Detect which cell encompasses the target text, then output its [x, y] center coordinate. 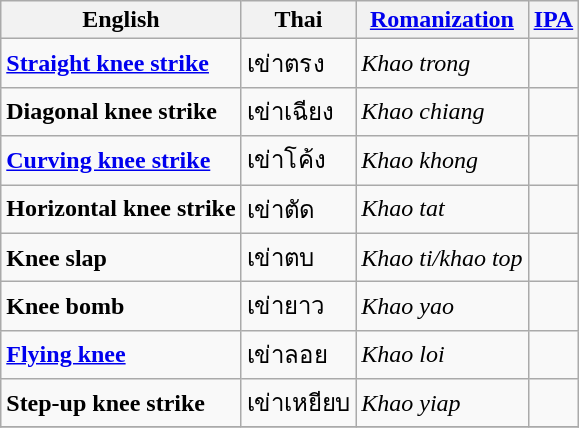
เข่าตบ [298, 258]
Diagonal knee strike [121, 112]
เข่าเฉียง [298, 112]
Knee slap [121, 258]
Horizontal knee strike [121, 208]
Khao yao [442, 306]
Thai [298, 20]
Step-up knee strike [121, 404]
เข่าโค้ง [298, 160]
Knee bomb [121, 306]
เข่าเหยียบ [298, 404]
Khao yiap [442, 404]
เข่ายาว [298, 306]
เข่าตัด [298, 208]
IPA [554, 20]
English [121, 20]
Flying knee [121, 354]
Khao khong [442, 160]
Khao loi [442, 354]
Khao ti/khao top [442, 258]
เข่าลอย [298, 354]
เข่าตรง [298, 64]
Khao chiang [442, 112]
Straight knee strike [121, 64]
Khao tat [442, 208]
Khao trong [442, 64]
Curving knee strike [121, 160]
Romanization [442, 20]
